Pinpoint the cell where the given text exists, returning its (X, Y) midpoint coordinate. 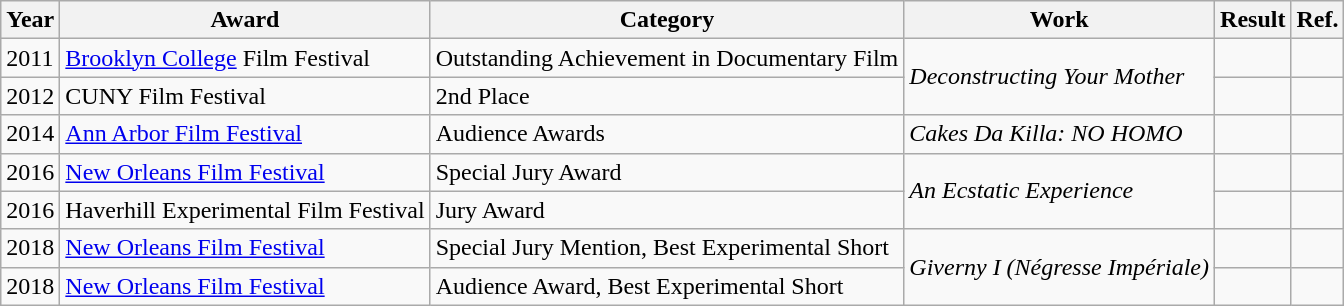
Audience Award, Best Experimental Short (667, 286)
CUNY Film Festival (245, 96)
Ref. (1318, 20)
Haverhill Experimental Film Festival (245, 210)
Deconstructing Your Mother (1060, 77)
Cakes Da Killa: NO HOMO (1060, 134)
2011 (30, 58)
Audience Awards (667, 134)
2nd Place (667, 96)
Award (245, 20)
An Ecstatic Experience (1060, 191)
Jury Award (667, 210)
Result (1253, 20)
Brooklyn College Film Festival (245, 58)
Category (667, 20)
Special Jury Mention, Best Experimental Short (667, 248)
2012 (30, 96)
Work (1060, 20)
Giverny I (Négresse Impériale) (1060, 267)
Ann Arbor Film Festival (245, 134)
Outstanding Achievement in Documentary Film (667, 58)
Year (30, 20)
Special Jury Award (667, 172)
2014 (30, 134)
